Search for the cell housing the specified text and yield its (X, Y) center coordinate. 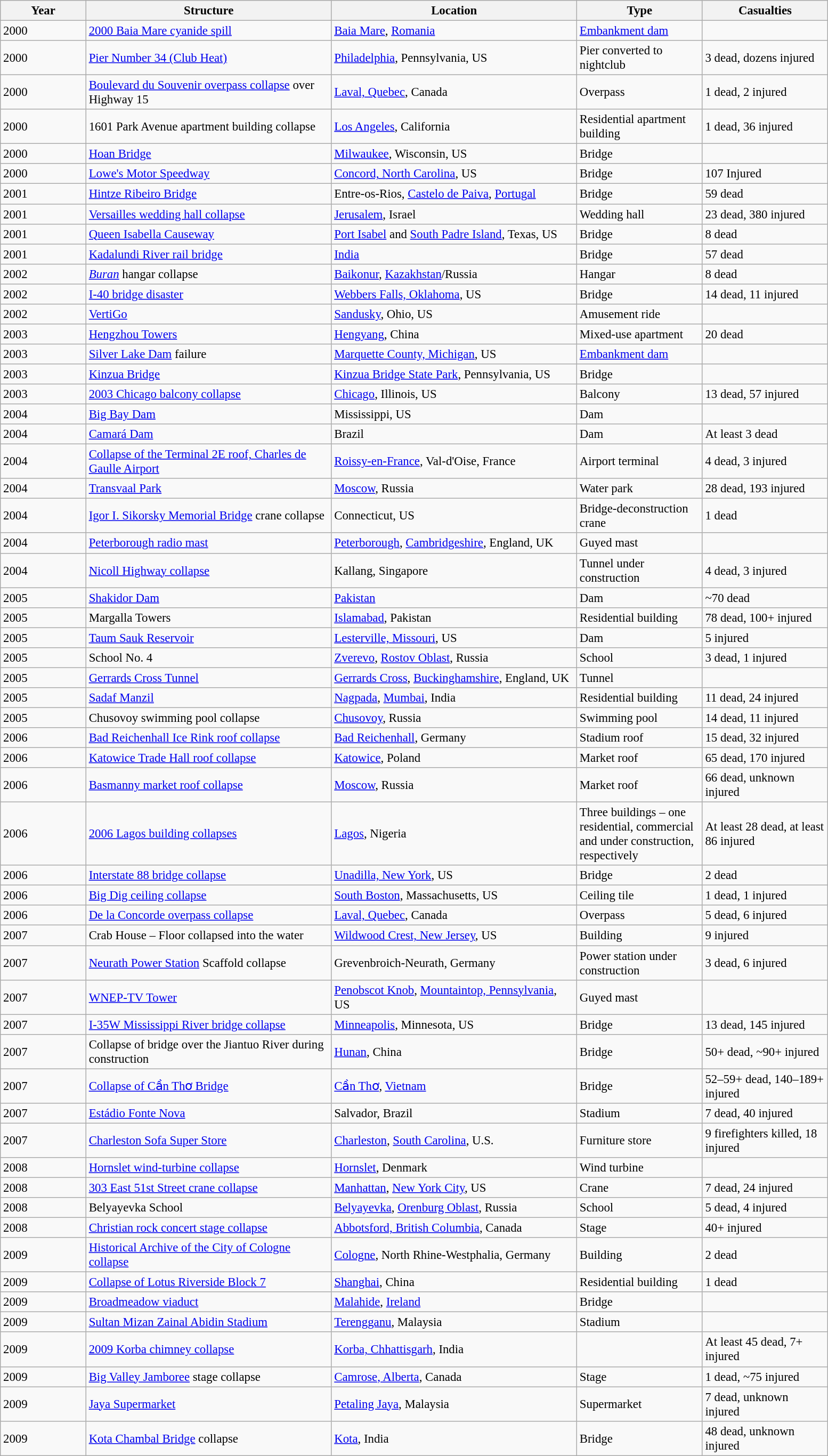
School No. 4 (209, 658)
Collapse of Lotus Riverside Block 7 (209, 1282)
13 dead, 145 injured (765, 1024)
Sadaf Manzil (209, 698)
1 dead, ~75 injured (765, 1377)
5 dead, 4 injured (765, 1208)
2009 Korba chimney collapse (209, 1350)
Water park (640, 489)
7 dead, unknown injured (765, 1404)
3 dead, 1 injured (765, 658)
48 dead, unknown injured (765, 1438)
Webbers Falls, Oklahoma, US (454, 294)
Cần Thơ, Vietnam (454, 1086)
~70 dead (765, 598)
Kota, India (454, 1438)
Salvador, Brazil (454, 1113)
Mixed-use apartment (640, 334)
Zverevo, Rostov Oblast, Russia (454, 658)
Baikonur, Kazakhstan/Russia (454, 274)
Connecticut, US (454, 516)
40+ injured (765, 1228)
13 dead, 57 injured (765, 394)
Abbotsford, British Columbia, Canada (454, 1228)
Gerrards Cross, Buckinghamshire, England, UK (454, 678)
Marquette County, Michigan, US (454, 354)
Shanghai, China (454, 1282)
Kinzua Bridge State Park, Pennsylvania, US (454, 374)
Broadmeadow viaduct (209, 1302)
11 dead, 24 injured (765, 698)
Pier Number 34 (Club Heat) (209, 58)
5 injured (765, 638)
Hoan Bridge (209, 154)
1 dead, 2 injured (765, 93)
Manhattan, New York City, US (454, 1187)
1 dead, 36 injured (765, 127)
Neurath Power Station Scaffold collapse (209, 963)
Estádio Fonte Nova (209, 1113)
Los Angeles, California (454, 127)
Igor I. Sikorsky Memorial Bridge crane collapse (209, 516)
Hornslet wind-turbine collapse (209, 1168)
Boulevard du Souvenir overpass collapse over Highway 15 (209, 93)
1 dead, 1 injured (765, 896)
Queen Isabella Causeway (209, 234)
303 East 51st Street crane collapse (209, 1187)
VertiGo (209, 314)
Unadilla, New York, US (454, 875)
Casualties (765, 11)
Wildwood Crest, New Jersey, US (454, 936)
3 dead, dozens injured (765, 58)
Versailles wedding hall collapse (209, 214)
Margalla Towers (209, 617)
Basmanny market roof collapse (209, 785)
Crane (640, 1187)
Power station under construction (640, 963)
9 injured (765, 936)
Katowice, Poland (454, 758)
2006 Lagos building collapses (209, 834)
Christian rock concert stage collapse (209, 1228)
Charleston Sofa Super Store (209, 1140)
Concord, North Carolina, US (454, 174)
Type (640, 11)
Korba, Chhattisgarh, India (454, 1350)
Penobscot Knob, Mountaintop, Pennsylvania, US (454, 997)
Lesterville, Missouri, US (454, 638)
Airport terminal (640, 461)
Philadelphia, Pennsylvania, US (454, 58)
Wedding hall (640, 214)
Lowe's Motor Speedway (209, 174)
Islamabad, Pakistan (454, 617)
Residential apartment building (640, 127)
Hornslet, Denmark (454, 1168)
Peterborough, Cambridgeshire, England, UK (454, 543)
Jerusalem, Israel (454, 214)
9 firefighters killed, 18 injured (765, 1140)
Collapse of the Terminal 2E roof, Charles de Gaulle Airport (209, 461)
At least 28 dead, at least 86 injured (765, 834)
Big Dig ceiling collapse (209, 896)
Petaling Jaya, Malaysia (454, 1404)
5 dead, 6 injured (765, 916)
Kadalundi River rail bridge (209, 254)
59 dead (765, 194)
Swimming pool (640, 718)
Historical Archive of the City of Cologne collapse (209, 1255)
Hengzhou Towers (209, 334)
Kinzua Bridge (209, 374)
Tunnel under construction (640, 570)
15 dead, 32 injured (765, 738)
Bad Reichenhall Ice Rink roof collapse (209, 738)
Kota Chambal Bridge collapse (209, 1438)
Hangar (640, 274)
Furniture store (640, 1140)
Hintze Ribeiro Bridge (209, 194)
Collapse of bridge over the Jiantuo River during construction (209, 1052)
107 Injured (765, 174)
Katowice Trade Hall roof collapse (209, 758)
Amusement ride (640, 314)
Roissy-en-France, Val-d'Oise, France (454, 461)
Mississippi, US (454, 414)
Gerrards Cross Tunnel (209, 678)
1601 Park Avenue apartment building collapse (209, 127)
I-40 bridge disaster (209, 294)
7 dead, 24 injured (765, 1187)
2000 Baia Mare cyanide spill (209, 31)
52–59+ dead, 140–189+ injured (765, 1086)
Nagpada, Mumbai, India (454, 698)
India (454, 254)
Taum Sauk Reservoir (209, 638)
Lagos, Nigeria (454, 834)
Malahide, Ireland (454, 1302)
Charleston, South Carolina, U.S. (454, 1140)
Peterborough radio mast (209, 543)
57 dead (765, 254)
Bridge-deconstruction crane (640, 516)
Sultan Mizan Zainal Abidin Stadium (209, 1322)
Buran hangar collapse (209, 274)
I-35W Mississippi River bridge collapse (209, 1024)
20 dead (765, 334)
Milwaukee, Wisconsin, US (454, 154)
Baia Mare, Romania (454, 31)
Interstate 88 bridge collapse (209, 875)
Shakidor Dam (209, 598)
At least 3 dead (765, 434)
Supermarket (640, 1404)
Crab House – Floor collapsed into the water (209, 936)
Chusovoy, Russia (454, 718)
Belyayevka School (209, 1208)
Jaya Supermarket (209, 1404)
Silver Lake Dam failure (209, 354)
Port Isabel and South Padre Island, Texas, US (454, 234)
De la Concorde overpass collapse (209, 916)
Balcony (640, 394)
2003 Chicago balcony collapse (209, 394)
7 dead, 40 injured (765, 1113)
3 dead, 6 injured (765, 963)
Year (44, 11)
Sandusky, Ohio, US (454, 314)
65 dead, 170 injured (765, 758)
Big Valley Jamboree stage collapse (209, 1377)
Kallang, Singapore (454, 570)
Chusovoy swimming pool collapse (209, 718)
Big Bay Dam (209, 414)
Collapse of Cần Thơ Bridge (209, 1086)
28 dead, 193 injured (765, 489)
Belyayevka, Orenburg Oblast, Russia (454, 1208)
Camrose, Alberta, Canada (454, 1377)
Camará Dam (209, 434)
Tunnel (640, 678)
Entre-os-Rios, Castelo de Paiva, Portugal (454, 194)
23 dead, 380 injured (765, 214)
At least 45 dead, 7+ injured (765, 1350)
Structure (209, 11)
Pier converted to nightclub (640, 58)
Ceiling tile (640, 896)
78 dead, 100+ injured (765, 617)
Terengganu, Malaysia (454, 1322)
Transvaal Park (209, 489)
Hengyang, China (454, 334)
Pakistan (454, 598)
66 dead, unknown injured (765, 785)
Grevenbroich-Neurath, Germany (454, 963)
South Boston, Massachusetts, US (454, 896)
Minneapolis, Minnesota, US (454, 1024)
Location (454, 11)
Three buildings – one residential, commercial and under construction, respectively (640, 834)
Chicago, Illinois, US (454, 394)
WNEP-TV Tower (209, 997)
Wind turbine (640, 1168)
Nicoll Highway collapse (209, 570)
Cologne, North Rhine-Westphalia, Germany (454, 1255)
50+ dead, ~90+ injured (765, 1052)
Stadium roof (640, 738)
Brazil (454, 434)
Hunan, China (454, 1052)
Bad Reichenhall, Germany (454, 738)
